Locate the cell with the specified text and output its [X, Y] center coordinate. 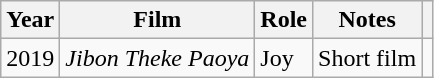
Jibon Theke Paoya [158, 58]
Notes [368, 20]
Year [30, 20]
2019 [30, 58]
Short film [368, 58]
Joy [284, 58]
Film [158, 20]
Role [284, 20]
